Output the [x, y] coordinate of the center of the cell containing the given text.  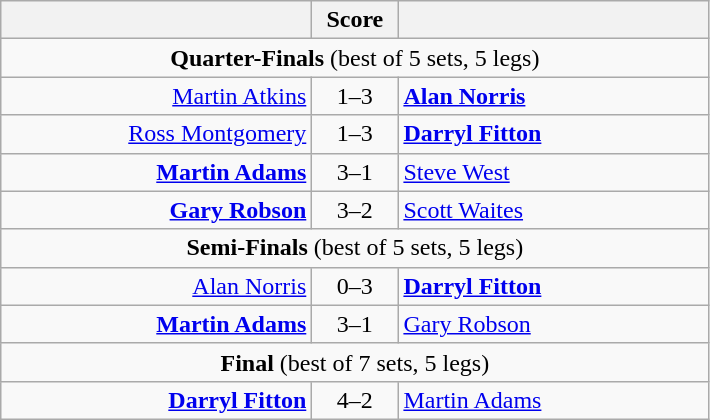
3–2 [355, 210]
Quarter-Finals (best of 5 sets, 5 legs) [355, 58]
Semi-Finals (best of 5 sets, 5 legs) [355, 248]
Score [355, 20]
Final (best of 7 sets, 5 legs) [355, 362]
Scott Waites [554, 210]
Ross Montgomery [156, 134]
Martin Atkins [156, 96]
4–2 [355, 400]
0–3 [355, 286]
Steve West [554, 172]
